Provide the [X, Y] coordinate of the cell's center where the given text is located.  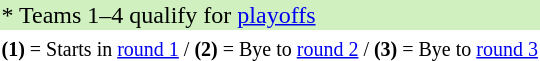
* Teams 1–4 qualify for playoffs [270, 15]
